Return the [X, Y] coordinate for the center point of the cell that contains the specified text.  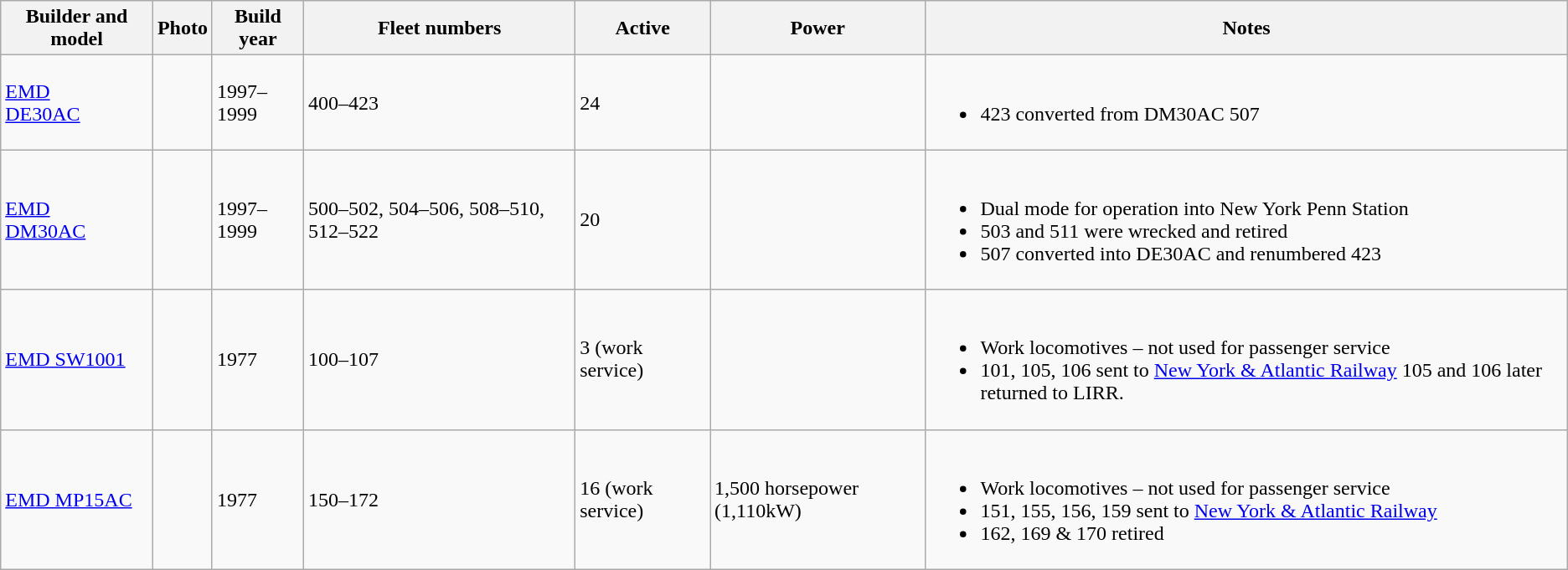
24 [643, 102]
Fleet numbers [439, 28]
1,500 horsepower (1,110kW) [818, 499]
Work locomotives – not used for passenger service101, 105, 106 sent to New York & Atlantic Railway 105 and 106 later returned to LIRR. [1246, 360]
Dual mode for operation into New York Penn Station503 and 511 were wrecked and retired507 converted into DE30AC and renumbered 423 [1246, 219]
Builder and model [77, 28]
16 (work service) [643, 499]
150–172 [439, 499]
423 converted from DM30AC 507 [1246, 102]
20 [643, 219]
Power [818, 28]
500–502, 504–506, 508–510, 512–522 [439, 219]
100–107 [439, 360]
Buildyear [258, 28]
3 (work service) [643, 360]
Work locomotives – not used for passenger service151, 155, 156, 159 sent to New York & Atlantic Railway162, 169 & 170 retired [1246, 499]
EMD SW1001 [77, 360]
400–423 [439, 102]
EMD MP15AC [77, 499]
Notes [1246, 28]
Photo [183, 28]
Active [643, 28]
EMDDE30AC [77, 102]
EMDDM30AC [77, 219]
